From the cell containing the given text, extract its center point as [x, y] coordinate. 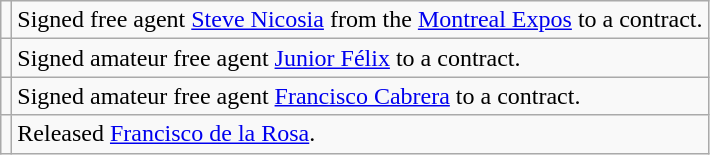
Signed free agent Steve Nicosia from the Montreal Expos to a contract. [360, 20]
Signed amateur free agent Francisco Cabrera to a contract. [360, 96]
Signed amateur free agent Junior Félix to a contract. [360, 58]
Released Francisco de la Rosa. [360, 134]
